Capture the cell that displays the provided text and extract its (X, Y) central coordinate. 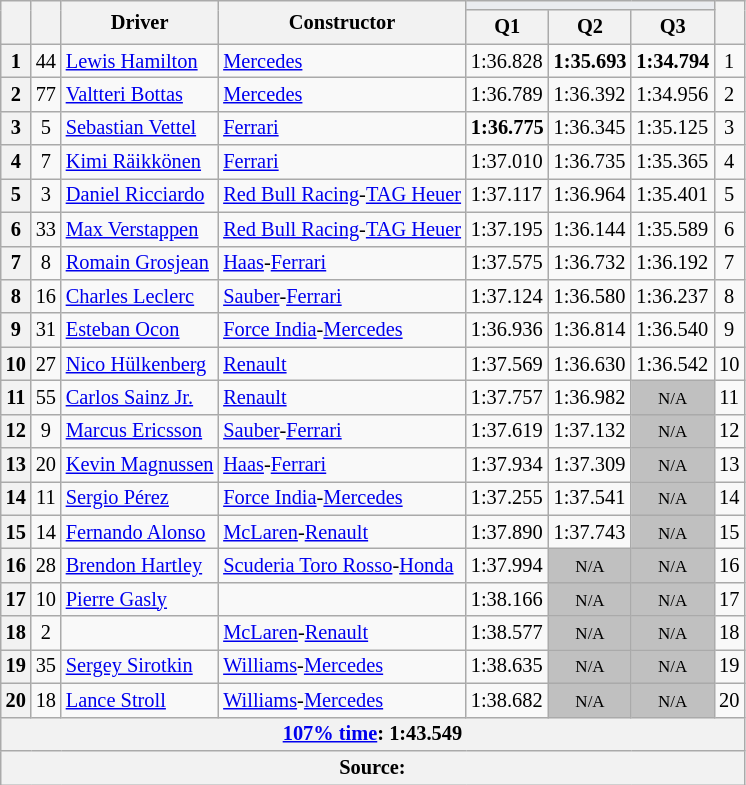
Marcus Ericsson (140, 431)
1:35.401 (672, 195)
Scuderia Toro Rosso-Honda (342, 565)
Nico Hülkenberg (140, 364)
107% time: 1:43.549 (372, 734)
1:36.542 (672, 364)
Lewis Hamilton (140, 61)
Pierre Gasly (140, 599)
1:36.814 (590, 330)
1:36.964 (590, 195)
1:36.630 (590, 364)
1:36.237 (672, 296)
Daniel Ricciardo (140, 195)
1:37.255 (508, 498)
1:38.166 (508, 599)
77 (46, 94)
Sergey Sirotkin (140, 666)
1:37.010 (508, 162)
Sebastian Vettel (140, 128)
1:38.635 (508, 666)
1:36.345 (590, 128)
Driver (140, 22)
31 (46, 330)
1:35.365 (672, 162)
1:36.392 (590, 94)
1:36.828 (508, 61)
1:37.994 (508, 565)
1:37.117 (508, 195)
Constructor (342, 22)
27 (46, 364)
33 (46, 229)
1:37.132 (590, 431)
Sergio Pérez (140, 498)
1:36.936 (508, 330)
Q3 (672, 27)
35 (46, 666)
1:36.144 (590, 229)
1:36.192 (672, 263)
1:34.794 (672, 61)
Charles Leclerc (140, 296)
1:37.541 (590, 498)
Kevin Magnussen (140, 465)
1:36.732 (590, 263)
1:36.775 (508, 128)
1:36.982 (590, 397)
Esteban Ocon (140, 330)
1:36.540 (672, 330)
1:37.743 (590, 532)
1:37.569 (508, 364)
Carlos Sainz Jr. (140, 397)
Brendon Hartley (140, 565)
Q1 (508, 27)
Kimi Räikkönen (140, 162)
1:37.309 (590, 465)
1:37.619 (508, 431)
1:35.589 (672, 229)
1:37.575 (508, 263)
1:37.195 (508, 229)
1:37.757 (508, 397)
Q2 (590, 27)
1:37.890 (508, 532)
1:36.735 (590, 162)
Fernando Alonso (140, 532)
Max Verstappen (140, 229)
44 (46, 61)
1:36.580 (590, 296)
Source: (372, 767)
Lance Stroll (140, 700)
1:37.934 (508, 465)
1:38.682 (508, 700)
1:34.956 (672, 94)
Romain Grosjean (140, 263)
28 (46, 565)
1:38.577 (508, 633)
Valtteri Bottas (140, 94)
55 (46, 397)
1:36.789 (508, 94)
1:35.125 (672, 128)
1:35.693 (590, 61)
1:37.124 (508, 296)
